Find where the given text appears and provide that cell's center as (X, Y) coordinate. 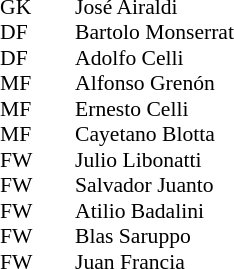
Julio Libonatti (154, 160)
Blas Saruppo (154, 237)
Alfonso Grenón (154, 83)
Adolfo Celli (154, 58)
Salvador Juanto (154, 185)
Atilio Badalini (154, 211)
Cayetano Blotta (154, 135)
Bartolo Monserrat (154, 33)
Ernesto Celli (154, 109)
